Output the [x, y] coordinate of the center of the cell containing the given text.  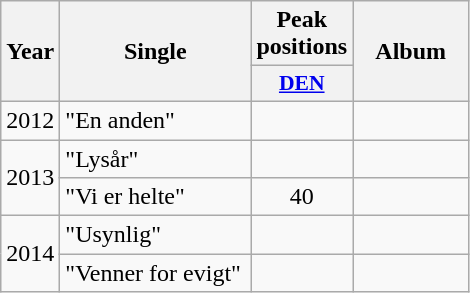
"Lysår" [156, 159]
"Usynlig" [156, 235]
Single [156, 52]
"Venner for evigt" [156, 273]
Album [411, 52]
2012 [30, 120]
"Vi er helte" [156, 197]
Peak positions [302, 34]
2014 [30, 254]
40 [302, 197]
DEN [302, 84]
2013 [30, 178]
Year [30, 52]
"En anden" [156, 120]
